Return (x, y) of the center of cell containing provided text 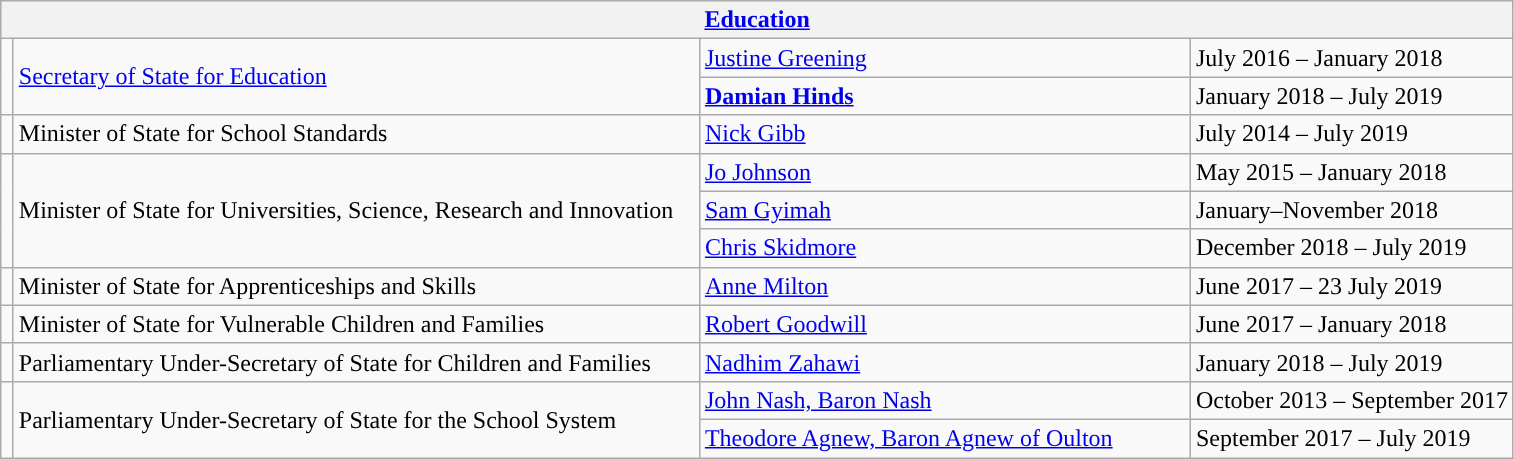
May 2015 – January 2018 (1352, 172)
Nick Gibb (944, 134)
Nadhim Zahawi (944, 362)
John Nash, Baron Nash (944, 400)
Minister of State for Universities, Science, Research and Innovation (356, 210)
Anne Milton (944, 286)
Education (758, 20)
Justine Greening (944, 58)
Robert Goodwill (944, 324)
June 2017 – 23 July 2019 (1352, 286)
January–November 2018 (1352, 210)
Minister of State for Apprenticeships and Skills (356, 286)
Secretary of State for Education (356, 77)
Minister of State for School Standards (356, 134)
Damian Hinds (944, 96)
Theodore Agnew, Baron Agnew of Oulton (944, 438)
Chris Skidmore (944, 248)
Sam Gyimah (944, 210)
December 2018 – July 2019 (1352, 248)
Parliamentary Under-Secretary of State for the School System (356, 419)
Jo Johnson (944, 172)
October 2013 – September 2017 (1352, 400)
Minister of State for Vulnerable Children and Families (356, 324)
Parliamentary Under-Secretary of State for Children and Families (356, 362)
July 2014 – July 2019 (1352, 134)
September 2017 – July 2019 (1352, 438)
July 2016 – January 2018 (1352, 58)
June 2017 – January 2018 (1352, 324)
